Find where the given text appears and provide that cell's center as (X, Y) coordinate. 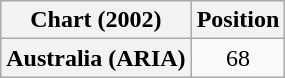
Chart (2002) (96, 20)
Australia (ARIA) (96, 58)
Position (238, 20)
68 (238, 58)
